Scan for the cell matching the given text and deliver its (x, y) coordinate at center. 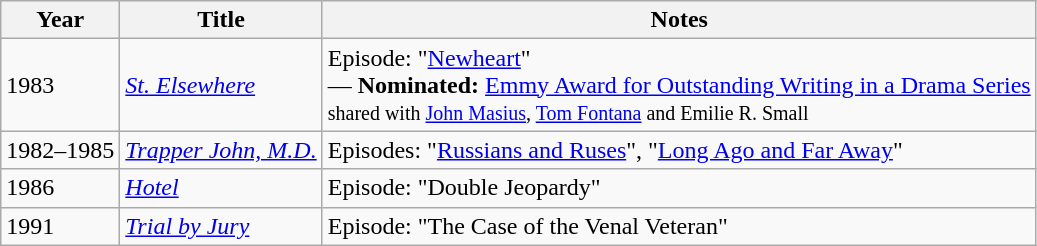
Title (221, 20)
1986 (60, 188)
St. Elsewhere (221, 85)
Episode: "Newheart" — Nominated: Emmy Award for Outstanding Writing in a Drama Series shared with John Masius, Tom Fontana and Emilie R. Small (679, 85)
Episode: "Double Jeopardy" (679, 188)
Trial by Jury (221, 226)
Year (60, 20)
1983 (60, 85)
1982–1985 (60, 150)
Episode: "The Case of the Venal Veteran" (679, 226)
Episodes: "Russians and Ruses", "Long Ago and Far Away" (679, 150)
Notes (679, 20)
Hotel (221, 188)
Trapper John, M.D. (221, 150)
1991 (60, 226)
